Identify which cell holds the provided text, then report its (x, y) central coordinate. 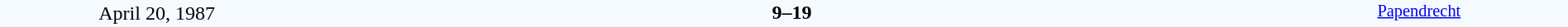
April 20, 1987 (157, 13)
Papendrecht (1419, 13)
9–19 (791, 12)
